Return the [x, y] coordinate for the center point of the cell that contains the specified text.  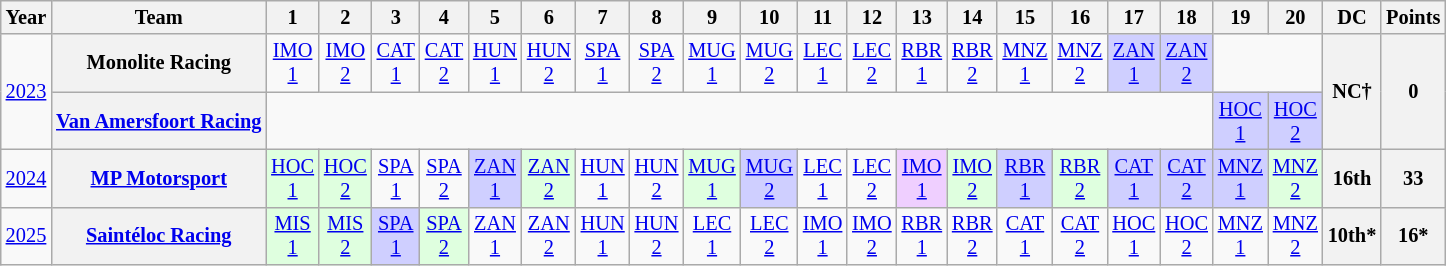
16* [1413, 236]
2 [346, 17]
Points [1413, 17]
16 [1080, 17]
MIS1 [292, 236]
11 [822, 17]
2023 [26, 92]
9 [712, 17]
10 [770, 17]
14 [972, 17]
3 [396, 17]
18 [1186, 17]
16th [1352, 178]
12 [872, 17]
0 [1413, 92]
Year [26, 17]
2024 [26, 178]
2025 [26, 236]
19 [1240, 17]
MP Motorsport [158, 178]
Saintéloc Racing [158, 236]
Monolite Racing [158, 63]
4 [444, 17]
Van Amersfoort Racing [158, 121]
NC† [1352, 92]
20 [1296, 17]
6 [549, 17]
15 [1024, 17]
13 [922, 17]
17 [1134, 17]
Team [158, 17]
DC [1352, 17]
10th* [1352, 236]
33 [1413, 178]
7 [603, 17]
5 [495, 17]
1 [292, 17]
8 [657, 17]
MIS2 [346, 236]
